Detect which cell encompasses the target text, then output its (x, y) center coordinate. 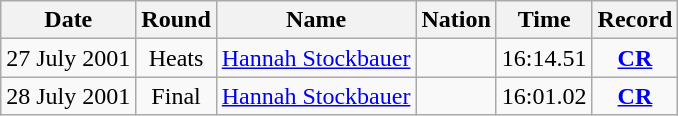
Date (68, 20)
Nation (456, 20)
Final (176, 96)
16:14.51 (544, 58)
Heats (176, 58)
16:01.02 (544, 96)
Record (635, 20)
27 July 2001 (68, 58)
Round (176, 20)
28 July 2001 (68, 96)
Name (316, 20)
Time (544, 20)
